Capture the cell that displays the provided text and extract its [X, Y] central coordinate. 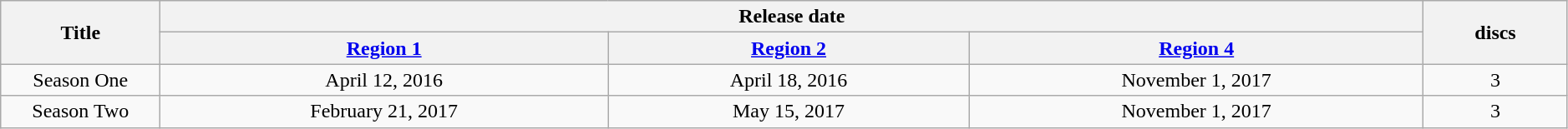
April 12, 2016 [384, 80]
May 15, 2017 [789, 112]
Release date [792, 17]
Region 4 [1196, 48]
Region 1 [384, 48]
Title [80, 32]
Season Two [80, 112]
Region 2 [789, 48]
February 21, 2017 [384, 112]
Season One [80, 80]
discs [1495, 32]
April 18, 2016 [789, 80]
